For the text-containing cell, return its midpoint in (X, Y) coordinate format. 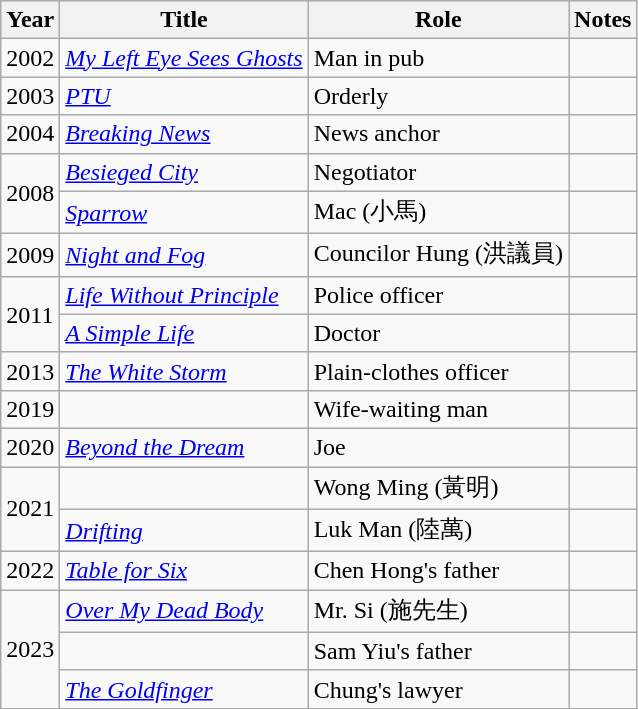
Night and Fog (184, 256)
2019 (30, 409)
2003 (30, 96)
Man in pub (438, 58)
Breaking News (184, 134)
Role (438, 20)
Sam Yiu's father (438, 651)
2022 (30, 571)
Over My Dead Body (184, 612)
Table for Six (184, 571)
Year (30, 20)
Doctor (438, 333)
Mr. Si (施先生) (438, 612)
PTU (184, 96)
2009 (30, 256)
News anchor (438, 134)
Councilor Hung (洪議員) (438, 256)
2023 (30, 650)
Wong Ming (黃明) (438, 488)
2011 (30, 314)
2004 (30, 134)
Beyond the Dream (184, 447)
Negotiator (438, 172)
Sparrow (184, 212)
Life Without Principle (184, 295)
Besieged City (184, 172)
The Goldfinger (184, 689)
Orderly (438, 96)
2002 (30, 58)
2020 (30, 447)
Luk Man (陸萬) (438, 530)
Mac (小馬) (438, 212)
Chung's lawyer (438, 689)
2008 (30, 194)
Chen Hong's father (438, 571)
Joe (438, 447)
Drifting (184, 530)
2013 (30, 371)
Police officer (438, 295)
Title (184, 20)
Notes (603, 20)
Wife-waiting man (438, 409)
A Simple Life (184, 333)
Plain-clothes officer (438, 371)
The White Storm (184, 371)
2021 (30, 508)
My Left Eye Sees Ghosts (184, 58)
